From the cell containing the given text, extract its center point as [x, y] coordinate. 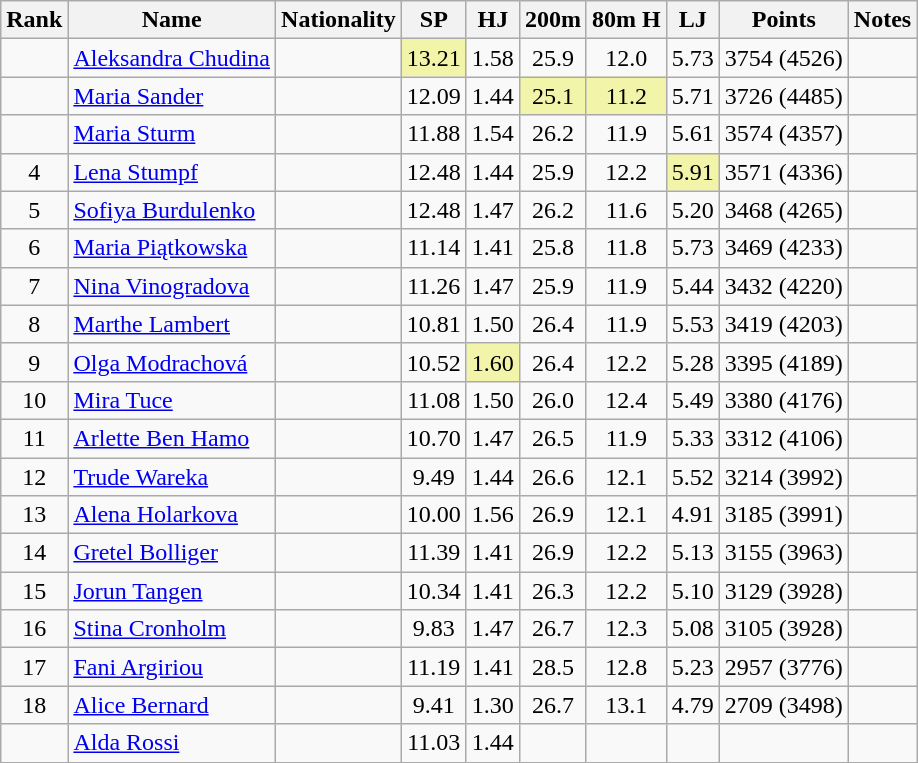
3312 (4106) [784, 438]
12.09 [434, 96]
9.41 [434, 705]
3395 (4189) [784, 362]
4.79 [692, 705]
1.58 [492, 58]
Nationality [339, 20]
3432 (4220) [784, 286]
14 [34, 553]
Sofiya Burdulenko [172, 210]
10 [34, 400]
12.8 [626, 667]
6 [34, 248]
Notes [882, 20]
26.0 [552, 400]
11.08 [434, 400]
Maria Sturm [172, 134]
11 [34, 438]
4 [34, 172]
5.61 [692, 134]
Trude Wareka [172, 477]
11.2 [626, 96]
Maria Piątkowska [172, 248]
LJ [692, 20]
10.70 [434, 438]
25.8 [552, 248]
5.53 [692, 324]
18 [34, 705]
5.28 [692, 362]
3754 (4526) [784, 58]
10.81 [434, 324]
Alice Bernard [172, 705]
Jorun Tangen [172, 591]
9 [34, 362]
Alda Rossi [172, 743]
5.33 [692, 438]
5.52 [692, 477]
5.91 [692, 172]
11.8 [626, 248]
4.91 [692, 515]
12.0 [626, 58]
17 [34, 667]
7 [34, 286]
2957 (3776) [784, 667]
10.34 [434, 591]
5.08 [692, 629]
5.71 [692, 96]
Maria Sander [172, 96]
13.21 [434, 58]
Marthe Lambert [172, 324]
8 [34, 324]
26.5 [552, 438]
10.52 [434, 362]
5.23 [692, 667]
3155 (3963) [784, 553]
12.3 [626, 629]
Points [784, 20]
11.03 [434, 743]
Nina Vinogradova [172, 286]
HJ [492, 20]
3105 (3928) [784, 629]
5.49 [692, 400]
13 [34, 515]
3469 (4233) [784, 248]
Gretel Bolliger [172, 553]
25.1 [552, 96]
3726 (4485) [784, 96]
11.88 [434, 134]
Stina Cronholm [172, 629]
16 [34, 629]
Arlette Ben Hamo [172, 438]
Rank [34, 20]
12.4 [626, 400]
Alena Holarkova [172, 515]
1.30 [492, 705]
Aleksandra Chudina [172, 58]
5.13 [692, 553]
11.6 [626, 210]
5.44 [692, 286]
1.60 [492, 362]
26.3 [552, 591]
Fani Argiriou [172, 667]
3571 (4336) [784, 172]
3574 (4357) [784, 134]
11.19 [434, 667]
200m [552, 20]
9.83 [434, 629]
28.5 [552, 667]
12 [34, 477]
Lena Stumpf [172, 172]
26.6 [552, 477]
5 [34, 210]
15 [34, 591]
13.1 [626, 705]
3185 (3991) [784, 515]
11.39 [434, 553]
SP [434, 20]
3419 (4203) [784, 324]
11.14 [434, 248]
3468 (4265) [784, 210]
11.26 [434, 286]
3380 (4176) [784, 400]
2709 (3498) [784, 705]
1.56 [492, 515]
80m H [626, 20]
5.10 [692, 591]
10.00 [434, 515]
9.49 [434, 477]
3129 (3928) [784, 591]
3214 (3992) [784, 477]
Name [172, 20]
Olga Modrachová [172, 362]
Mira Tuce [172, 400]
5.20 [692, 210]
1.54 [492, 134]
